Locate the cell with the specified text and output its (X, Y) center coordinate. 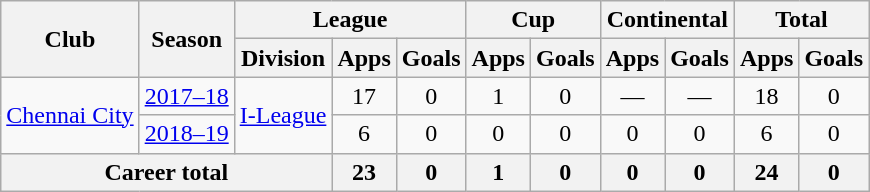
2017–18 (186, 96)
League (350, 20)
Total (801, 20)
I-League (283, 115)
Cup (533, 20)
23 (364, 172)
18 (766, 96)
Continental (667, 20)
Chennai City (70, 115)
Club (70, 39)
24 (766, 172)
17 (364, 96)
Career total (166, 172)
Division (283, 58)
2018–19 (186, 134)
Season (186, 39)
